Extract the (X, Y) coordinate from the center of the cell holding the provided text.  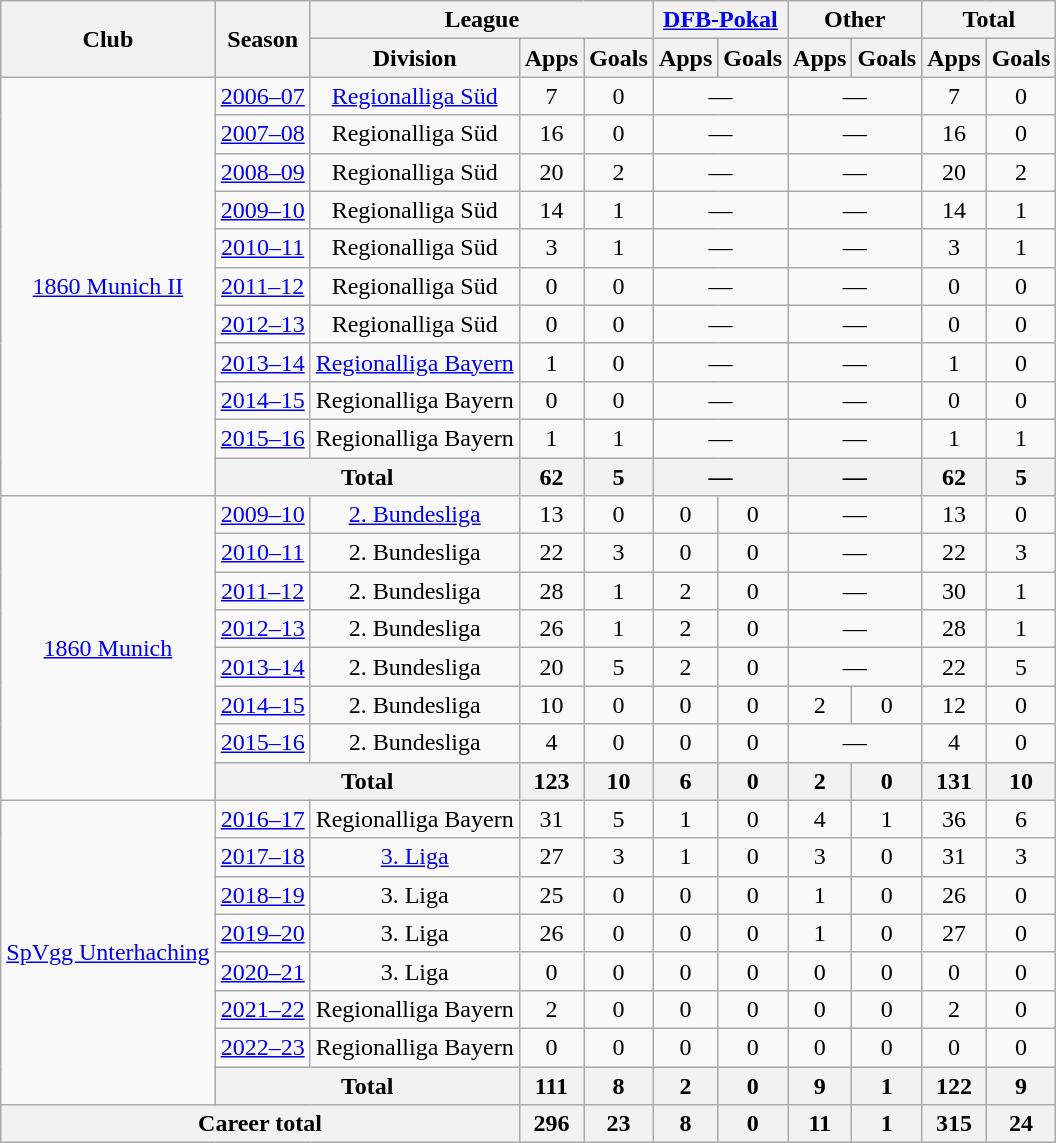
1860 Munich (108, 648)
2008–09 (262, 172)
League (482, 20)
30 (954, 591)
2021–22 (262, 1009)
296 (551, 1124)
2022–23 (262, 1047)
123 (551, 781)
2007–08 (262, 134)
SpVgg Unterhaching (108, 952)
Season (262, 39)
DFB-Pokal (720, 20)
2017–18 (262, 857)
12 (954, 705)
36 (954, 819)
315 (954, 1124)
2020–21 (262, 971)
111 (551, 1085)
11 (820, 1124)
25 (551, 895)
131 (954, 781)
122 (954, 1085)
24 (1021, 1124)
Division (414, 58)
2006–07 (262, 96)
Club (108, 39)
23 (619, 1124)
1860 Munich II (108, 286)
2019–20 (262, 933)
2018–19 (262, 895)
Career total (260, 1124)
Other (855, 20)
2016–17 (262, 819)
